Extract the (x, y) coordinate from the center of the cell holding the provided text.  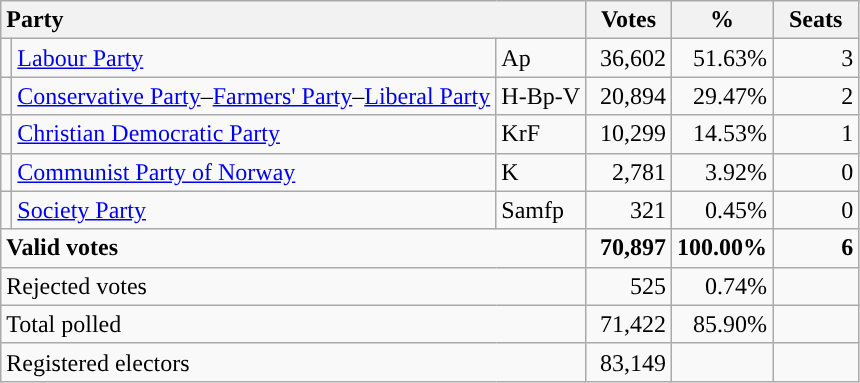
Seats (816, 20)
71,422 (628, 324)
Communist Party of Norway (254, 172)
2 (816, 96)
85.90% (722, 324)
Christian Democratic Party (254, 134)
36,602 (628, 58)
Rejected votes (294, 286)
2,781 (628, 172)
Valid votes (294, 248)
51.63% (722, 58)
Total polled (294, 324)
Registered electors (294, 362)
K (541, 172)
Labour Party (254, 58)
321 (628, 210)
% (722, 20)
14.53% (722, 134)
20,894 (628, 96)
Votes (628, 20)
Ap (541, 58)
100.00% (722, 248)
0.74% (722, 286)
Samfp (541, 210)
0.45% (722, 210)
1 (816, 134)
3 (816, 58)
Society Party (254, 210)
Conservative Party–Farmers' Party–Liberal Party (254, 96)
10,299 (628, 134)
70,897 (628, 248)
H-Bp-V (541, 96)
6 (816, 248)
83,149 (628, 362)
525 (628, 286)
KrF (541, 134)
3.92% (722, 172)
Party (294, 20)
29.47% (722, 96)
